Detect which cell encompasses the target text, then output its (x, y) center coordinate. 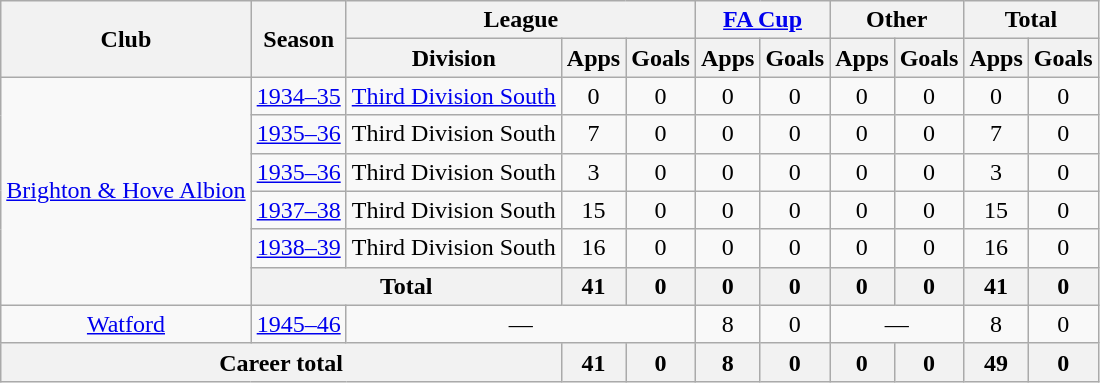
49 (996, 362)
FA Cup (762, 20)
Season (298, 39)
Watford (126, 324)
1937–38 (298, 210)
Division (454, 58)
1934–35 (298, 96)
1945–46 (298, 324)
Club (126, 39)
Other (897, 20)
League (520, 20)
Brighton & Hove Albion (126, 191)
Career total (282, 362)
1938–39 (298, 248)
